Return the (x, y) coordinate for the center point of the cell that contains the specified text.  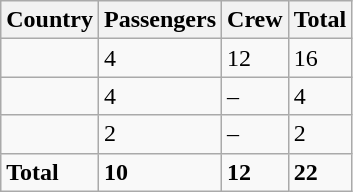
Crew (256, 20)
Country (50, 20)
10 (160, 172)
Passengers (160, 20)
16 (320, 58)
22 (320, 172)
